Detect which cell encompasses the target text, then output its [x, y] center coordinate. 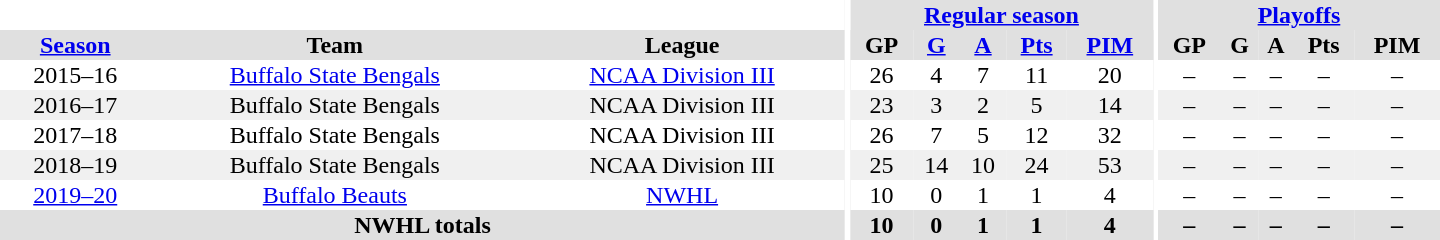
32 [1110, 135]
Team [334, 45]
League [682, 45]
Season [75, 45]
2017–18 [75, 135]
25 [882, 165]
Buffalo Beauts [334, 195]
12 [1036, 135]
3 [936, 105]
23 [882, 105]
11 [1036, 75]
Playoffs [1299, 15]
2016–17 [75, 105]
53 [1110, 165]
2015–16 [75, 75]
24 [1036, 165]
2018–19 [75, 165]
2019–20 [75, 195]
20 [1110, 75]
Regular season [1002, 15]
NWHL totals [422, 225]
NWHL [682, 195]
2 [984, 105]
